Return the [x, y] coordinate for the center point of the cell that contains the specified text.  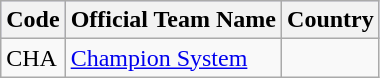
Champion System [173, 58]
Country [331, 20]
Official Team Name [173, 20]
Code [33, 20]
CHA [33, 58]
